Pinpoint the cell where the given text exists, returning its [X, Y] midpoint coordinate. 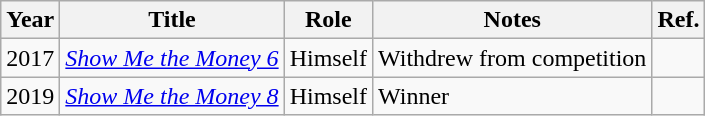
Notes [512, 20]
Show Me the Money 8 [172, 96]
Title [172, 20]
Withdrew from competition [512, 58]
Show Me the Money 6 [172, 58]
2019 [30, 96]
Winner [512, 96]
Ref. [678, 20]
Role [328, 20]
Year [30, 20]
2017 [30, 58]
